Output the (X, Y) coordinate of the center of the cell containing the given text.  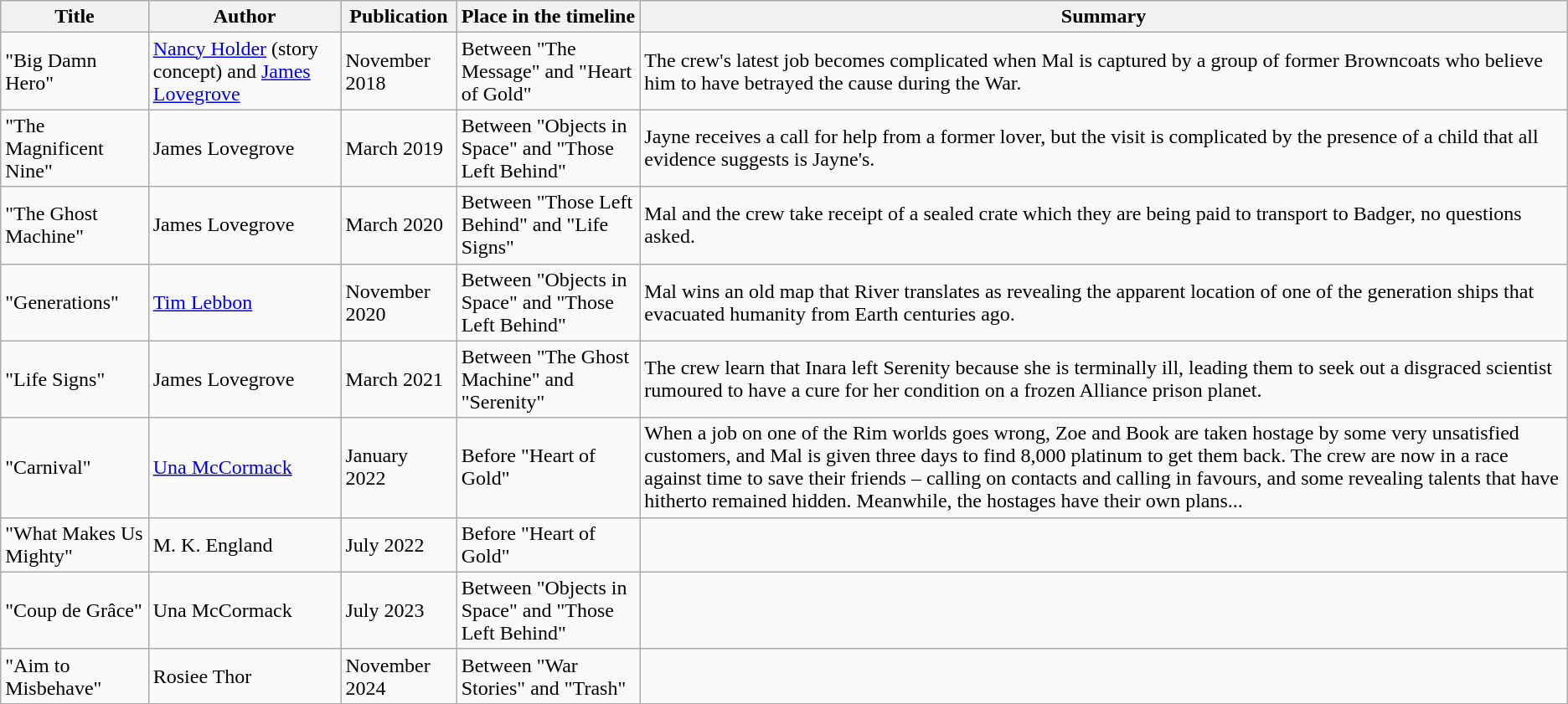
Nancy Holder (story concept) and James Lovegrove (245, 71)
Rosiee Thor (245, 676)
"Big Damn Hero" (75, 71)
Between "The Ghost Machine" and "Serenity" (548, 379)
"What Makes Us Mighty" (75, 544)
Between "The Message" and "Heart of Gold" (548, 71)
March 2020 (399, 225)
Author (245, 17)
Tim Lebbon (245, 302)
M. K. England (245, 544)
January 2022 (399, 467)
July 2023 (399, 610)
November 2018 (399, 71)
"The Magnificent Nine" (75, 148)
"Carnival" (75, 467)
March 2019 (399, 148)
Publication (399, 17)
"Life Signs" (75, 379)
Summary (1104, 17)
Mal and the crew take receipt of a sealed crate which they are being paid to transport to Badger, no questions asked. (1104, 225)
Between "Those Left Behind" and "Life Signs" (548, 225)
"Aim to Misbehave" (75, 676)
"Generations" (75, 302)
July 2022 (399, 544)
November 2020 (399, 302)
"The Ghost Machine" (75, 225)
November 2024 (399, 676)
"Coup de Grâce" (75, 610)
Jayne receives a call for help from a former lover, but the visit is complicated by the presence of a child that all evidence suggests is Jayne's. (1104, 148)
Place in the timeline (548, 17)
March 2021 (399, 379)
Between "War Stories" and "Trash" (548, 676)
Title (75, 17)
